Locate the cell with the specified text and output its [x, y] center coordinate. 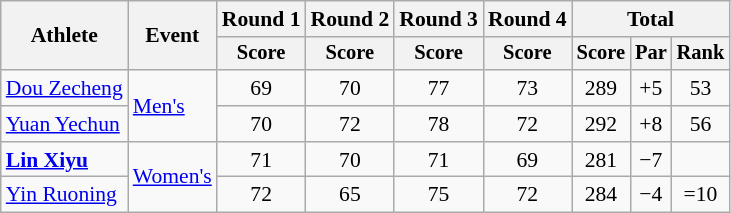
281 [601, 160]
Lin Xiyu [64, 160]
289 [601, 88]
Round 1 [262, 19]
Round 2 [350, 19]
77 [438, 88]
Yuan Yechun [64, 124]
Athlete [64, 36]
Yin Ruoning [64, 195]
65 [350, 195]
Round 4 [528, 19]
292 [601, 124]
Dou Zecheng [64, 88]
Round 3 [438, 19]
284 [601, 195]
Event [172, 36]
Men's [172, 106]
−4 [651, 195]
56 [701, 124]
Par [651, 54]
=10 [701, 195]
78 [438, 124]
Rank [701, 54]
−7 [651, 160]
+8 [651, 124]
73 [528, 88]
Women's [172, 178]
+5 [651, 88]
75 [438, 195]
53 [701, 88]
Total [651, 19]
